From the cell containing the given text, extract its center point as (X, Y) coordinate. 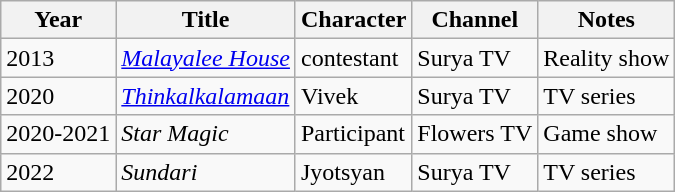
2022 (58, 172)
Jyotsyan (353, 172)
2013 (58, 58)
Sundari (206, 172)
Reality show (606, 58)
Character (353, 20)
Thinkalkalamaan (206, 96)
Star Magic (206, 134)
Channel (475, 20)
contestant (353, 58)
2020-2021 (58, 134)
Flowers TV (475, 134)
Notes (606, 20)
Malayalee House (206, 58)
Vivek (353, 96)
Participant (353, 134)
Game show (606, 134)
2020 (58, 96)
Year (58, 20)
Title (206, 20)
